Return (x, y) of the center of cell containing provided text 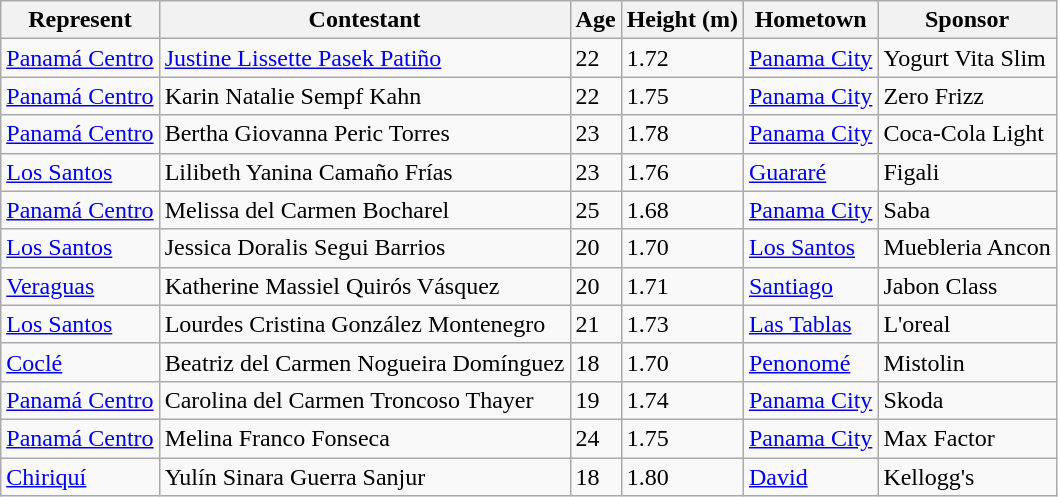
25 (596, 210)
Las Tablas (810, 324)
19 (596, 400)
Lilibeth Yanina Camaño Frías (364, 172)
Max Factor (967, 438)
Beatriz del Carmen Nogueira Domínguez (364, 362)
Kellogg's (967, 477)
1.76 (682, 172)
Figali (967, 172)
1.71 (682, 286)
Yulín Sinara Guerra Sanjur (364, 477)
Santiago (810, 286)
1.74 (682, 400)
Bertha Giovanna Peric Torres (364, 134)
Justine Lissette Pasek Patiño (364, 58)
1.68 (682, 210)
Lourdes Cristina González Montenegro (364, 324)
Age (596, 20)
Penonomé (810, 362)
21 (596, 324)
David (810, 477)
Jabon Class (967, 286)
Muebleria Ancon (967, 248)
Saba (967, 210)
Melina Franco Fonseca (364, 438)
Zero Frizz (967, 96)
Contestant (364, 20)
1.73 (682, 324)
1.78 (682, 134)
1.80 (682, 477)
Guararé (810, 172)
Yogurt Vita Slim (967, 58)
Coclé (80, 362)
24 (596, 438)
Mistolin (967, 362)
Sponsor (967, 20)
Chiriquí (80, 477)
Hometown (810, 20)
Jessica Doralis Segui Barrios (364, 248)
Karin Natalie Sempf Kahn (364, 96)
Carolina del Carmen Troncoso Thayer (364, 400)
1.72 (682, 58)
L'oreal (967, 324)
Katherine Massiel Quirós Vásquez (364, 286)
Coca-Cola Light (967, 134)
Melissa del Carmen Bocharel (364, 210)
Height (m) (682, 20)
Represent (80, 20)
Skoda (967, 400)
Veraguas (80, 286)
